Scan for the cell matching the given text and deliver its [x, y] coordinate at center. 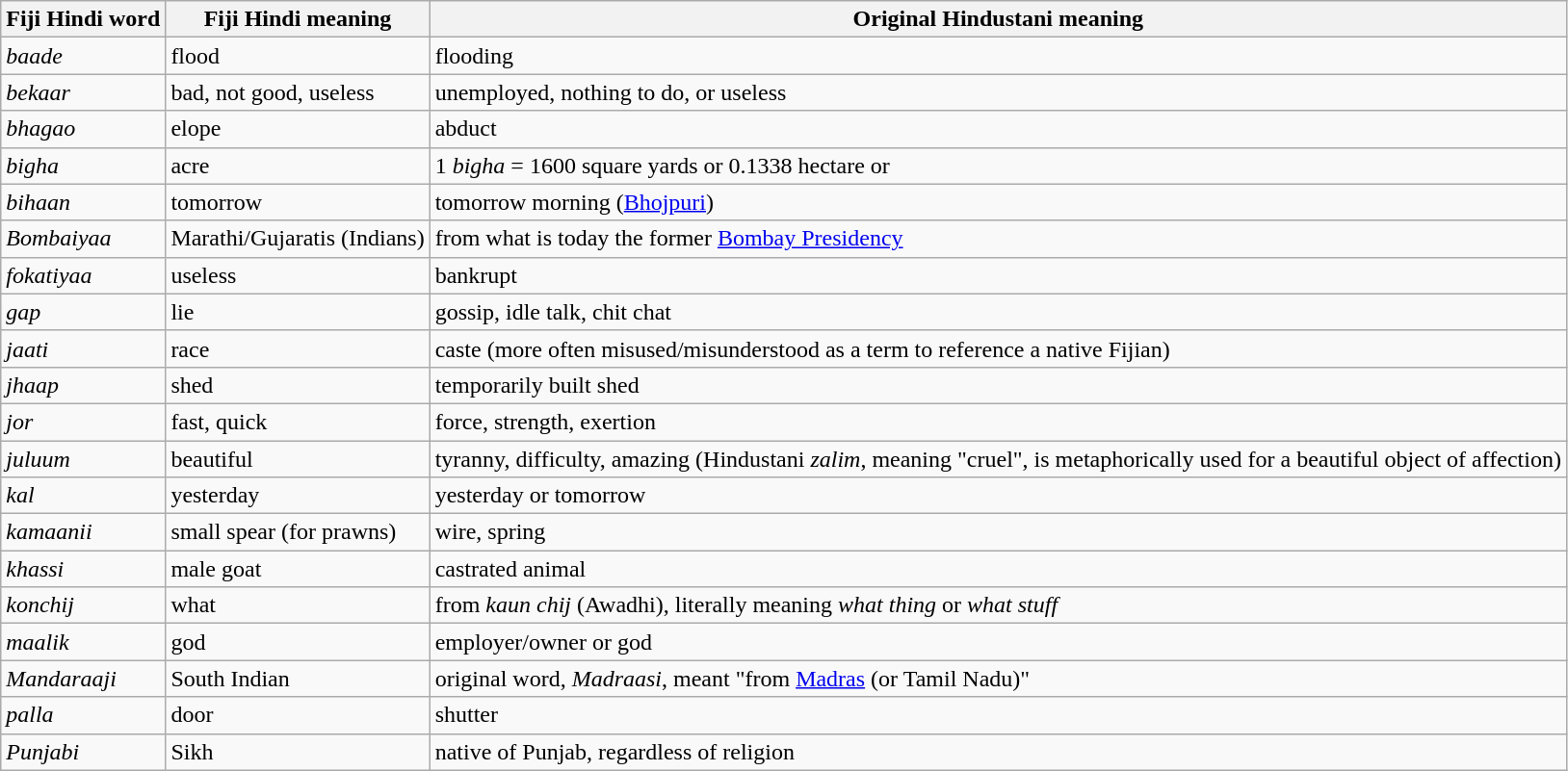
shutter [998, 715]
maalik [83, 642]
caste (more often misused/misunderstood as a term to reference a native Fijian) [998, 348]
wire, spring [998, 532]
kamaanii [83, 532]
baade [83, 56]
small spear (for prawns) [298, 532]
temporarily built shed [998, 385]
Punjabi [83, 752]
abduct [998, 129]
bad, not good, useless [298, 92]
tomorrow morning (Bhojpuri) [998, 202]
from kaun chij (Awadhi), literally meaning what thing or what stuff [998, 605]
konchij [83, 605]
Sikh [298, 752]
castrated animal [998, 569]
bekaar [83, 92]
flooding [998, 56]
gossip, idle talk, chit chat [998, 312]
bigha [83, 166]
Fiji Hindi meaning [298, 19]
original word, Madraasi, meant "from Madras (or Tamil Nadu)" [998, 679]
yesterday [298, 496]
kal [83, 496]
Marathi/Gujaratis (Indians) [298, 239]
fokatiyaa [83, 275]
jaati [83, 348]
jhaap [83, 385]
elope [298, 129]
beautiful [298, 459]
native of Punjab, regardless of religion [998, 752]
from what is today the former Bombay Presidency [998, 239]
1 bigha = 1600 square yards or 0.1338 hectare or [998, 166]
palla [83, 715]
lie [298, 312]
tomorrow [298, 202]
employer/owner or god [998, 642]
Original Hindustani meaning [998, 19]
jor [83, 422]
acre [298, 166]
flood [298, 56]
gap [83, 312]
god [298, 642]
Mandaraaji [83, 679]
bhagao [83, 129]
force, strength, exertion [998, 422]
race [298, 348]
juluum [83, 459]
bankrupt [998, 275]
tyranny, difficulty, amazing (Hindustani zalim, meaning "cruel", is metaphorically used for a beautiful object of affection) [998, 459]
unemployed, nothing to do, or useless [998, 92]
shed [298, 385]
Fiji Hindi word [83, 19]
what [298, 605]
fast, quick [298, 422]
door [298, 715]
Bombaiyaa [83, 239]
South Indian [298, 679]
useless [298, 275]
male goat [298, 569]
yesterday or tomorrow [998, 496]
bihaan [83, 202]
khassi [83, 569]
